Search for the cell housing the specified text and yield its (x, y) center coordinate. 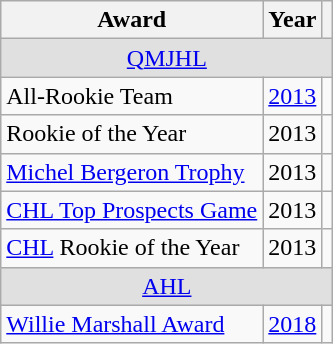
QMJHL (167, 58)
CHL Rookie of the Year (132, 248)
All-Rookie Team (132, 96)
CHL Top Prospects Game (132, 210)
AHL (167, 286)
Year (292, 20)
Rookie of the Year (132, 134)
2018 (292, 324)
Award (132, 20)
Willie Marshall Award (132, 324)
Michel Bergeron Trophy (132, 172)
